Determine the [x, y] coordinate at the center of the cell enclosing the given text.  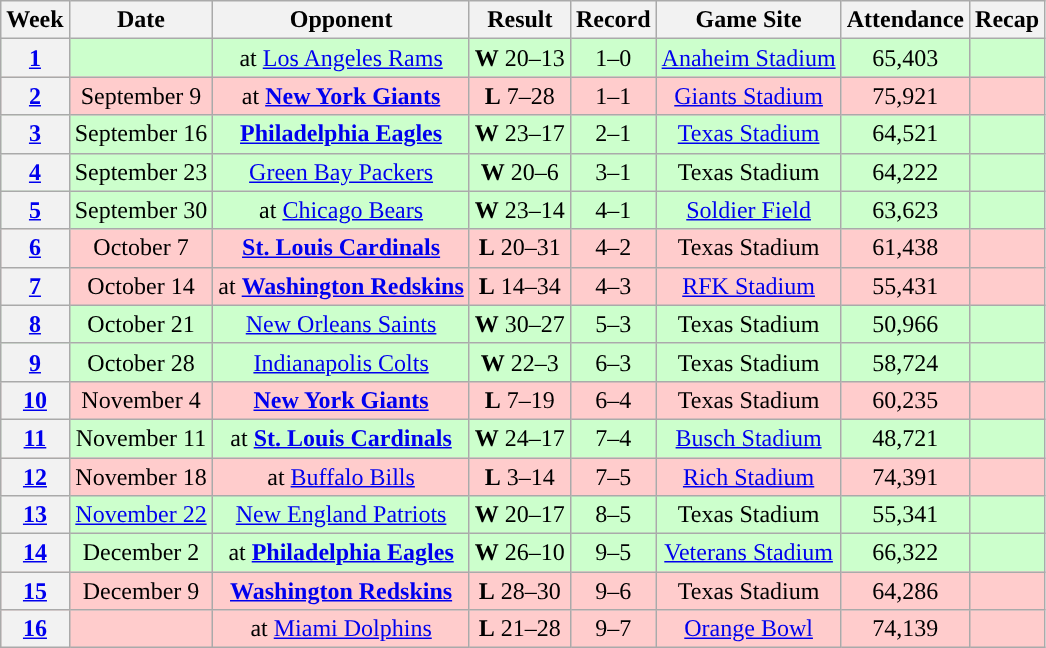
8–5 [613, 515]
7–5 [613, 477]
Result [520, 20]
Washington Redskins [341, 591]
12 [35, 477]
Recap [1008, 20]
December 9 [141, 591]
55,431 [905, 286]
61,438 [905, 248]
at Miami Dolphins [341, 629]
at Philadelphia Eagles [341, 553]
October 7 [141, 248]
RFK Stadium [748, 286]
W 20–13 [520, 58]
6–3 [613, 362]
September 16 [141, 134]
11 [35, 438]
58,724 [905, 362]
6–4 [613, 400]
November 4 [141, 400]
November 11 [141, 438]
4 [35, 172]
1 [35, 58]
W 26–10 [520, 553]
L 14–34 [520, 286]
4–3 [613, 286]
W 20–17 [520, 515]
November 22 [141, 515]
63,623 [905, 210]
New England Patriots [341, 515]
September 23 [141, 172]
1–0 [613, 58]
Anaheim Stadium [748, 58]
64,521 [905, 134]
2–1 [613, 134]
Orange Bowl [748, 629]
W 23–17 [520, 134]
65,403 [905, 58]
October 14 [141, 286]
8 [35, 324]
48,721 [905, 438]
1–1 [613, 96]
Soldier Field [748, 210]
St. Louis Cardinals [341, 248]
at New York Giants [341, 96]
L 7–19 [520, 400]
W 30–27 [520, 324]
9–6 [613, 591]
50,966 [905, 324]
Veterans Stadium [748, 553]
4–2 [613, 248]
6 [35, 248]
at Los Angeles Rams [341, 58]
Week [35, 20]
Attendance [905, 20]
5–3 [613, 324]
4–1 [613, 210]
Indianapolis Colts [341, 362]
2 [35, 96]
9–7 [613, 629]
W 24–17 [520, 438]
October 21 [141, 324]
9 [35, 362]
Giants Stadium [748, 96]
7 [35, 286]
at Washington Redskins [341, 286]
New Orleans Saints [341, 324]
September 9 [141, 96]
Record [613, 20]
New York Giants [341, 400]
Rich Stadium [748, 477]
74,391 [905, 477]
October 28 [141, 362]
W 22–3 [520, 362]
5 [35, 210]
at Buffalo Bills [341, 477]
November 18 [141, 477]
W 20–6 [520, 172]
55,341 [905, 515]
Date [141, 20]
3–1 [613, 172]
9–5 [613, 553]
10 [35, 400]
L 21–28 [520, 629]
Game Site [748, 20]
Philadelphia Eagles [341, 134]
Opponent [341, 20]
14 [35, 553]
60,235 [905, 400]
W 23–14 [520, 210]
L 7–28 [520, 96]
75,921 [905, 96]
Busch Stadium [748, 438]
13 [35, 515]
74,139 [905, 629]
3 [35, 134]
Green Bay Packers [341, 172]
15 [35, 591]
L 3–14 [520, 477]
16 [35, 629]
L 20–31 [520, 248]
at St. Louis Cardinals [341, 438]
December 2 [141, 553]
at Chicago Bears [341, 210]
September 30 [141, 210]
64,222 [905, 172]
64,286 [905, 591]
66,322 [905, 553]
L 28–30 [520, 591]
7–4 [613, 438]
